Identify which cell holds the provided text, then report its [X, Y] central coordinate. 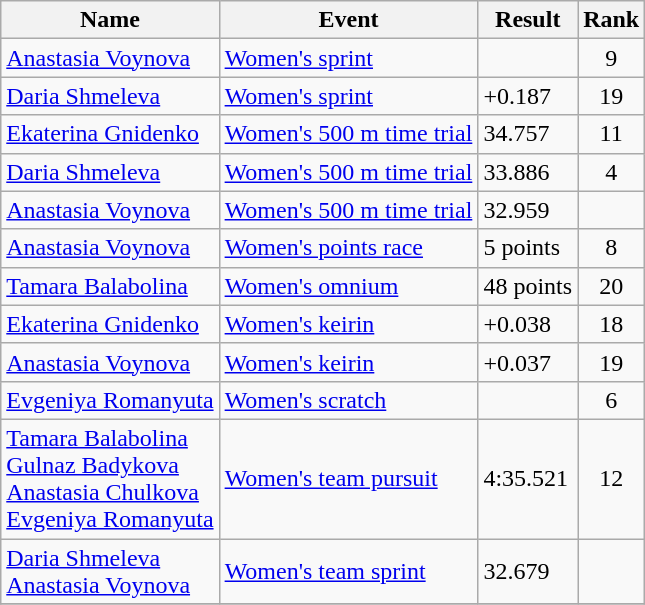
+0.037 [528, 362]
12 [612, 478]
Women's scratch [348, 400]
Event [348, 20]
Women's team pursuit [348, 478]
33.886 [528, 172]
Rank [612, 20]
Women's points race [348, 248]
32.679 [528, 570]
Tamara Balabolina [110, 286]
Women's team sprint [348, 570]
+0.187 [528, 96]
4 [612, 172]
4:35.521 [528, 478]
6 [612, 400]
5 points [528, 248]
9 [612, 58]
32.959 [528, 210]
Tamara BalabolinaGulnaz BadykovaAnastasia ChulkovaEvgeniya Romanyuta [110, 478]
20 [612, 286]
Result [528, 20]
+0.038 [528, 324]
48 points [528, 286]
34.757 [528, 134]
11 [612, 134]
Daria ShmelevaAnastasia Voynova [110, 570]
18 [612, 324]
Women's omnium [348, 286]
8 [612, 248]
Name [110, 20]
Evgeniya Romanyuta [110, 400]
